Return (x, y) of the center of cell containing provided text 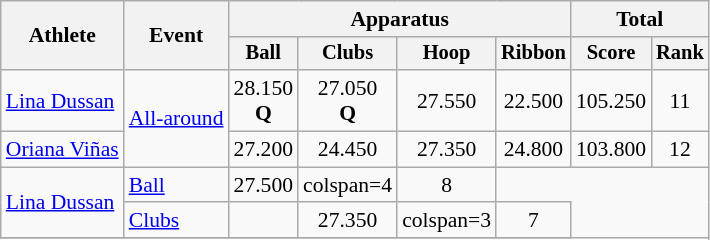
Total (640, 19)
12 (680, 150)
22.500 (534, 100)
7 (534, 221)
27.050Q (348, 100)
8 (446, 185)
Rank (680, 54)
24.800 (534, 150)
colspan=4 (348, 185)
27.550 (446, 100)
11 (680, 100)
27.200 (264, 150)
28.150Q (264, 100)
24.450 (348, 150)
103.800 (611, 150)
Hoop (446, 54)
Event (176, 36)
Oriana Viñas (62, 150)
27.500 (264, 185)
colspan=3 (446, 221)
Apparatus (400, 19)
All-around (176, 118)
105.250 (611, 100)
Ribbon (534, 54)
Athlete (62, 36)
Score (611, 54)
